Detect which cell encompasses the target text, then output its (x, y) center coordinate. 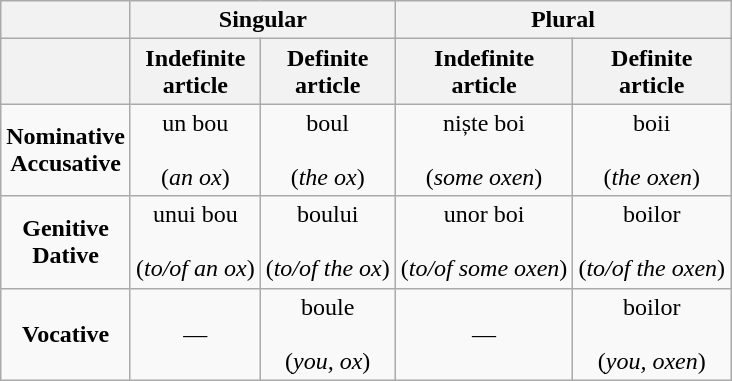
boilor(to/of the oxen) (652, 242)
Singular (262, 20)
boului(to/of the ox) (328, 242)
GenitiveDative (66, 242)
boii(the oxen) (652, 150)
boule(you, ox) (328, 334)
boilor(you, oxen) (652, 334)
boul(the ox) (328, 150)
NominativeAccusative (66, 150)
unui bou(to/of an ox) (195, 242)
un bou(an ox) (195, 150)
Plural (562, 20)
unor boi(to/of some oxen) (484, 242)
Vocative (66, 334)
niște boi(some oxen) (484, 150)
